Locate the cell with the specified text and output its [X, Y] center coordinate. 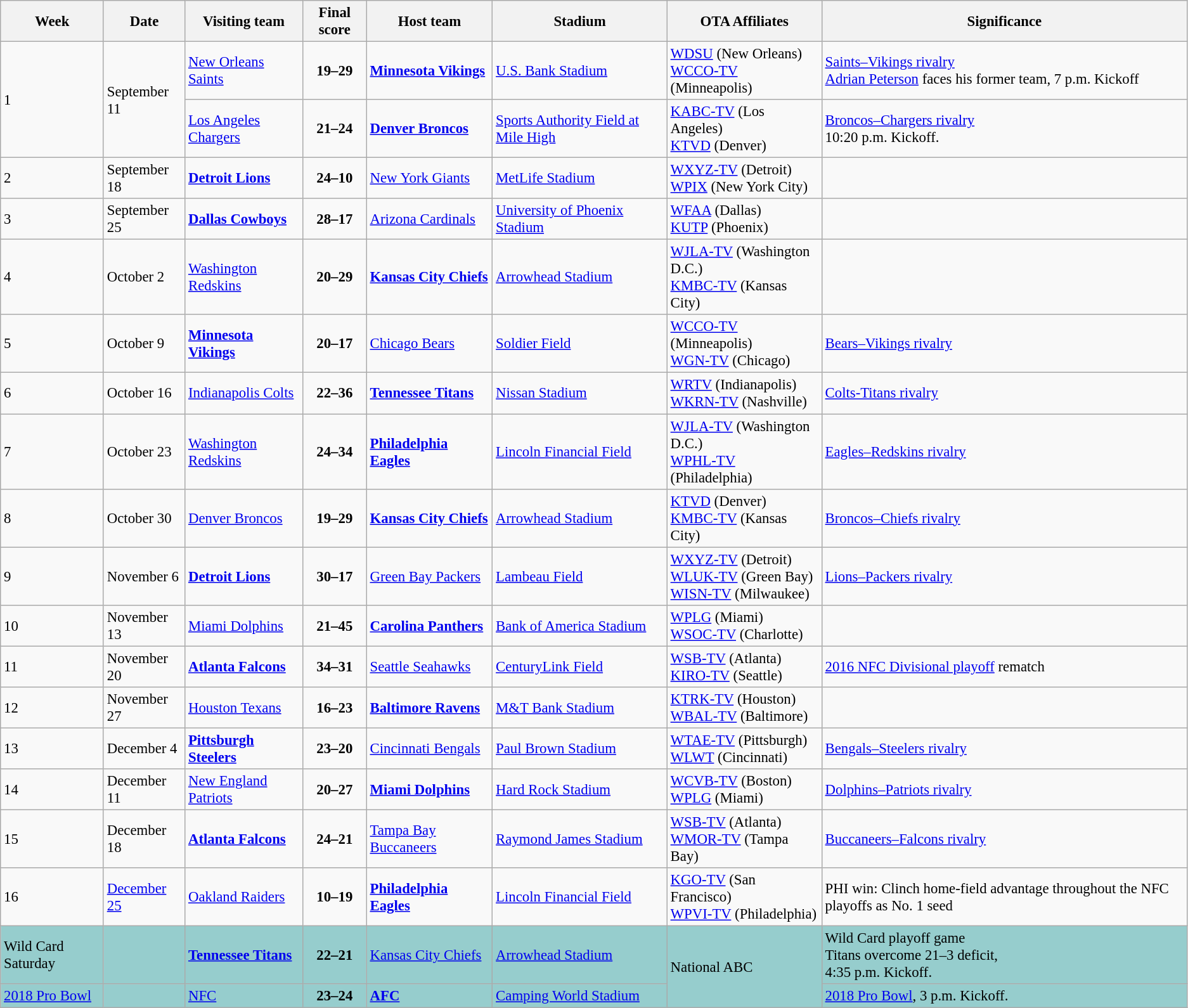
7 [52, 451]
National ABC [744, 967]
November 13 [144, 625]
Carolina Panthers [430, 625]
WJLA-TV (Washington D.C.)KMBC-TV (Kansas City) [744, 278]
Significance [1004, 22]
Dolphins–Patriots rivalry [1004, 790]
Eagles–Redskins rivalry [1004, 451]
October 23 [144, 451]
WTAE-TV (Pittsburgh)WLWT (Cincinnati) [744, 748]
9 [52, 576]
10 [52, 625]
University of Phoenix Stadium [580, 219]
Sports Authority Field at Mile High [580, 129]
24–21 [335, 839]
November 27 [144, 708]
CenturyLink Field [580, 667]
6 [52, 393]
2 [52, 179]
Lambeau Field [580, 576]
15 [52, 839]
KABC-TV (Los Angeles)KTVD (Denver) [744, 129]
2018 Pro Bowl, 3 p.m. Kickoff. [1004, 996]
Bengals–Steelers rivalry [1004, 748]
21–24 [335, 129]
October 30 [144, 518]
Week [52, 22]
December 11 [144, 790]
20–29 [335, 278]
1 [52, 100]
14 [52, 790]
Date [144, 22]
Final score [335, 22]
Dallas Cowboys [244, 219]
WPLG (Miami)WSOC-TV (Charlotte) [744, 625]
24–10 [335, 179]
Broncos–Chargers rivalry10:20 p.m. Kickoff. [1004, 129]
Lions–Packers rivalry [1004, 576]
28–17 [335, 219]
KGO-TV (San Francisco)WPVI-TV (Philadelphia) [744, 897]
Buccaneers–Falcons rivalry [1004, 839]
Pittsburgh Steelers [244, 748]
Saints–Vikings rivalryAdrian Peterson faces his former team, 7 p.m. Kickoff [1004, 71]
2016 NFC Divisional playoff rematch [1004, 667]
Wild Card Saturday [52, 955]
22–21 [335, 955]
Chicago Bears [430, 344]
Raymond James Stadium [580, 839]
KTRK-TV (Houston)WBAL-TV (Baltimore) [744, 708]
September 11 [144, 100]
New England Patriots [244, 790]
4 [52, 278]
Seattle Seahawks [430, 667]
Host team [430, 22]
Colts-Titans rivalry [1004, 393]
PHI win: Clinch home-field advantage throughout the NFC playoffs as No. 1 seed [1004, 897]
Bears–Vikings rivalry [1004, 344]
Hard Rock Stadium [580, 790]
2018 Pro Bowl [52, 996]
Oakland Raiders [244, 897]
Tampa Bay Buccaneers [430, 839]
Wild Card playoff gameTitans overcome 21–3 deficit,4:35 p.m. Kickoff. [1004, 955]
WCCO-TV (Minneapolis)WGN-TV (Chicago) [744, 344]
WXYZ-TV (Detroit)WPIX (New York City) [744, 179]
WDSU (New Orleans)WCCO-TV (Minneapolis) [744, 71]
WSB-TV (Atlanta)KIRO-TV (Seattle) [744, 667]
5 [52, 344]
13 [52, 748]
21–45 [335, 625]
Houston Texans [244, 708]
10–19 [335, 897]
Cincinnati Bengals [430, 748]
16–23 [335, 708]
MetLife Stadium [580, 179]
WSB-TV (Atlanta)WMOR-TV (Tampa Bay) [744, 839]
October 16 [144, 393]
October 9 [144, 344]
Los Angeles Chargers [244, 129]
Visiting team [244, 22]
December 25 [144, 897]
September 25 [144, 219]
October 2 [144, 278]
Paul Brown Stadium [580, 748]
3 [52, 219]
WXYZ-TV (Detroit)WLUK-TV (Green Bay)WISN-TV (Milwaukee) [744, 576]
WFAA (Dallas)KUTP (Phoenix) [744, 219]
M&T Bank Stadium [580, 708]
WRTV (Indianapolis)WKRN-TV (Nashville) [744, 393]
AFC [430, 996]
8 [52, 518]
September 18 [144, 179]
KTVD (Denver)KMBC-TV (Kansas City) [744, 518]
Arizona Cardinals [430, 219]
Soldier Field [580, 344]
Stadium [580, 22]
NFC [244, 996]
12 [52, 708]
Green Bay Packers [430, 576]
20–17 [335, 344]
23–24 [335, 996]
16 [52, 897]
Baltimore Ravens [430, 708]
23–20 [335, 748]
11 [52, 667]
December 4 [144, 748]
OTA Affiliates [744, 22]
30–17 [335, 576]
Broncos–Chiefs rivalry [1004, 518]
22–36 [335, 393]
November 20 [144, 667]
34–31 [335, 667]
November 6 [144, 576]
December 18 [144, 839]
Nissan Stadium [580, 393]
U.S. Bank Stadium [580, 71]
WJLA-TV (Washington D.C.)WPHL-TV (Philadelphia) [744, 451]
New Orleans Saints [244, 71]
24–34 [335, 451]
WCVB-TV (Boston)WPLG (Miami) [744, 790]
Camping World Stadium [580, 996]
20–27 [335, 790]
New York Giants [430, 179]
Indianapolis Colts [244, 393]
Bank of America Stadium [580, 625]
